Provide the (x, y) coordinate of the cell's center where the given text is located.  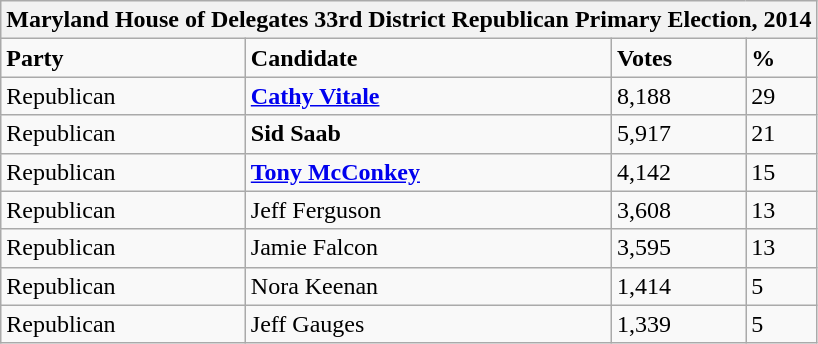
21 (782, 134)
15 (782, 172)
Jeff Ferguson (428, 210)
Jeff Gauges (428, 324)
3,608 (678, 210)
Cathy Vitale (428, 96)
8,188 (678, 96)
4,142 (678, 172)
Party (124, 58)
3,595 (678, 248)
Sid Saab (428, 134)
Jamie Falcon (428, 248)
Tony McConkey (428, 172)
29 (782, 96)
1,414 (678, 286)
1,339 (678, 324)
Votes (678, 58)
5,917 (678, 134)
Candidate (428, 58)
Maryland House of Delegates 33rd District Republican Primary Election, 2014 (409, 20)
% (782, 58)
Nora Keenan (428, 286)
